Determine the (x, y) coordinate at the center of the cell enclosing the given text.  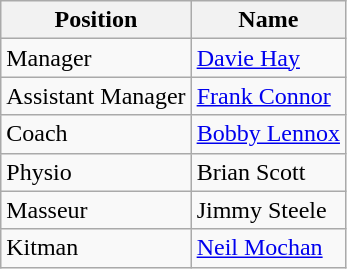
Manager (96, 58)
Name (268, 20)
Masseur (96, 210)
Kitman (96, 248)
Coach (96, 134)
Neil Mochan (268, 248)
Davie Hay (268, 58)
Brian Scott (268, 172)
Frank Connor (268, 96)
Assistant Manager (96, 96)
Position (96, 20)
Jimmy Steele (268, 210)
Physio (96, 172)
Bobby Lennox (268, 134)
